Return [x, y] of the center of cell containing provided text 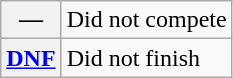
Did not finish [146, 58]
Did not compete [146, 20]
— [31, 20]
DNF [31, 58]
